Capture the cell that displays the provided text and extract its (x, y) central coordinate. 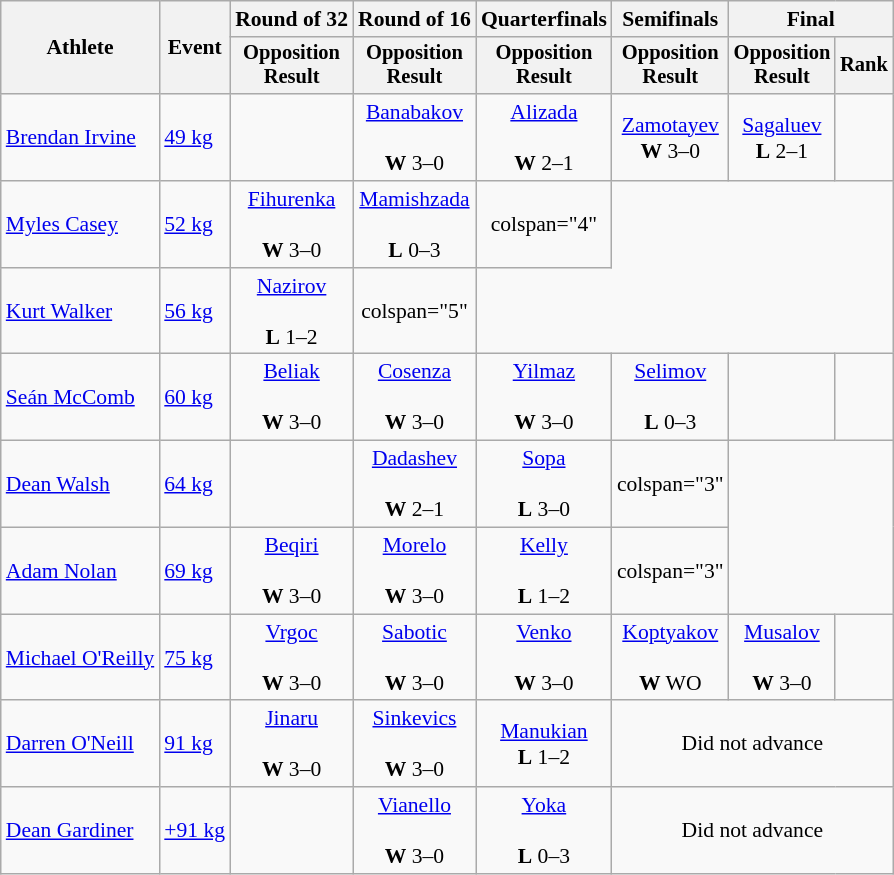
Yilmaz W 3–0 (544, 398)
49 kg (194, 138)
Zamotayev W 3–0 (670, 138)
Brendan Irvine (80, 138)
64 kg (194, 484)
Round of 16 (414, 19)
Final (811, 19)
Rank (864, 66)
Sopa L 3–0 (544, 484)
Fihurenka W 3–0 (292, 224)
colspan="4" (544, 224)
Nazirov L 1–2 (292, 312)
Koptyakov W WO (670, 658)
Cosenza W 3–0 (414, 398)
Selimov L 0–3 (670, 398)
Dean Walsh (80, 484)
Myles Casey (80, 224)
Sagaluev L 2–1 (782, 138)
Banabakov W 3–0 (414, 138)
Athlete (80, 48)
colspan="5" (414, 312)
Quarterfinals (544, 19)
60 kg (194, 398)
Michael O'Reilly (80, 658)
Sinkevics W 3–0 (414, 744)
52 kg (194, 224)
75 kg (194, 658)
Dean Gardiner (80, 830)
Beqiri W 3–0 (292, 572)
69 kg (194, 572)
Beliak W 3–0 (292, 398)
Round of 32 (292, 19)
Manukian L 1–2 (544, 744)
+91 kg (194, 830)
Adam Nolan (80, 572)
Vianello W 3–0 (414, 830)
Kurt Walker (80, 312)
Morelo W 3–0 (414, 572)
Alizada W 2–1 (544, 138)
91 kg (194, 744)
Vrgoc W 3–0 (292, 658)
56 kg (194, 312)
Darren O'Neill (80, 744)
Musalov W 3–0 (782, 658)
Event (194, 48)
Kelly L 1–2 (544, 572)
Seán McComb (80, 398)
Venko W 3–0 (544, 658)
Dadashev W 2–1 (414, 484)
Sabotic W 3–0 (414, 658)
Jinaru W 3–0 (292, 744)
Mamishzada L 0–3 (414, 224)
Semifinals (670, 19)
Yoka L 0–3 (544, 830)
